Pinpoint the cell where the given text exists, returning its (x, y) midpoint coordinate. 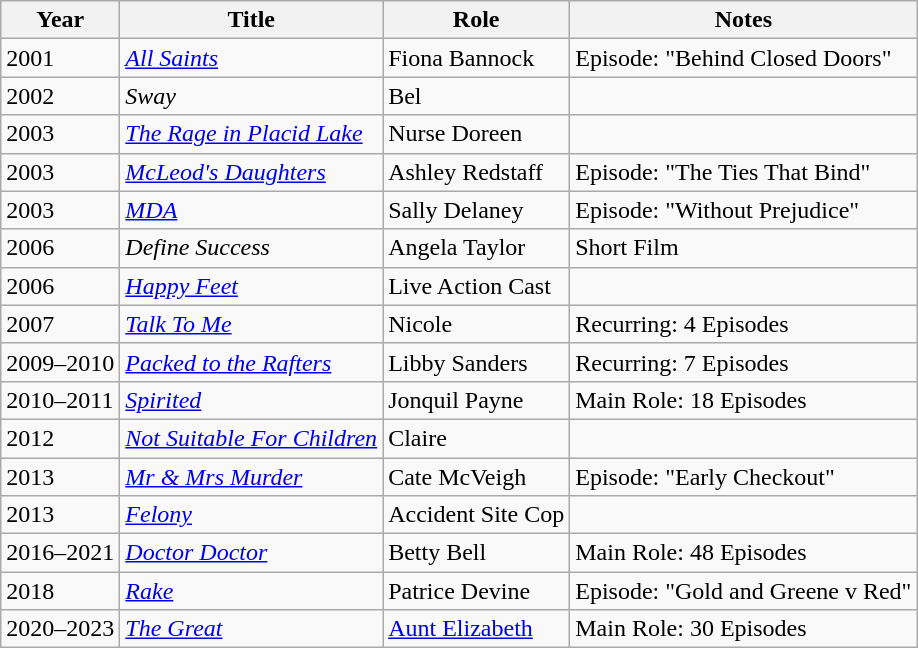
Not Suitable For Children (252, 438)
Nicole (476, 324)
Happy Feet (252, 286)
McLeod's Daughters (252, 172)
Bel (476, 96)
Ashley Redstaff (476, 172)
Patrice Devine (476, 591)
Main Role: 30 Episodes (744, 629)
Episode: "Behind Closed Doors" (744, 58)
Short Film (744, 248)
Cate McVeigh (476, 477)
Talk To Me (252, 324)
2016–2021 (60, 553)
2020–2023 (60, 629)
Angela Taylor (476, 248)
2001 (60, 58)
MDA (252, 210)
All Saints (252, 58)
Packed to the Rafters (252, 362)
Doctor Doctor (252, 553)
2009–2010 (60, 362)
2002 (60, 96)
Main Role: 18 Episodes (744, 400)
Recurring: 4 Episodes (744, 324)
Mr & Mrs Murder (252, 477)
Jonquil Payne (476, 400)
2010–2011 (60, 400)
Accident Site Cop (476, 515)
The Rage in Placid Lake (252, 134)
Define Success (252, 248)
Rake (252, 591)
Role (476, 20)
Libby Sanders (476, 362)
Main Role: 48 Episodes (744, 553)
Episode: "Gold and Greene v Red" (744, 591)
Fiona Bannock (476, 58)
Sway (252, 96)
Claire (476, 438)
Aunt Elizabeth (476, 629)
Year (60, 20)
Betty Bell (476, 553)
The Great (252, 629)
Spirited (252, 400)
Live Action Cast (476, 286)
2018 (60, 591)
Episode: "Early Checkout" (744, 477)
Episode: "The Ties That Bind" (744, 172)
Episode: "Without Prejudice" (744, 210)
Recurring: 7 Episodes (744, 362)
2012 (60, 438)
Sally Delaney (476, 210)
2007 (60, 324)
Felony (252, 515)
Title (252, 20)
Nurse Doreen (476, 134)
Notes (744, 20)
